Detect which cell encompasses the target text, then output its (x, y) center coordinate. 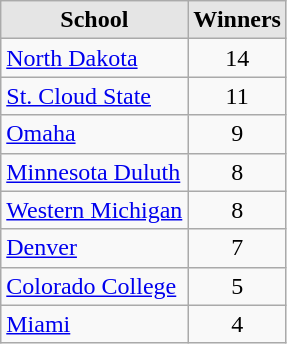
Winners (238, 20)
14 (238, 58)
4 (238, 324)
Denver (94, 248)
Minnesota Duluth (94, 172)
School (94, 20)
11 (238, 96)
Western Michigan (94, 210)
Omaha (94, 134)
5 (238, 286)
St. Cloud State (94, 96)
9 (238, 134)
Miami (94, 324)
North Dakota (94, 58)
7 (238, 248)
Colorado College (94, 286)
